From the cell containing the given text, extract its center point as (x, y) coordinate. 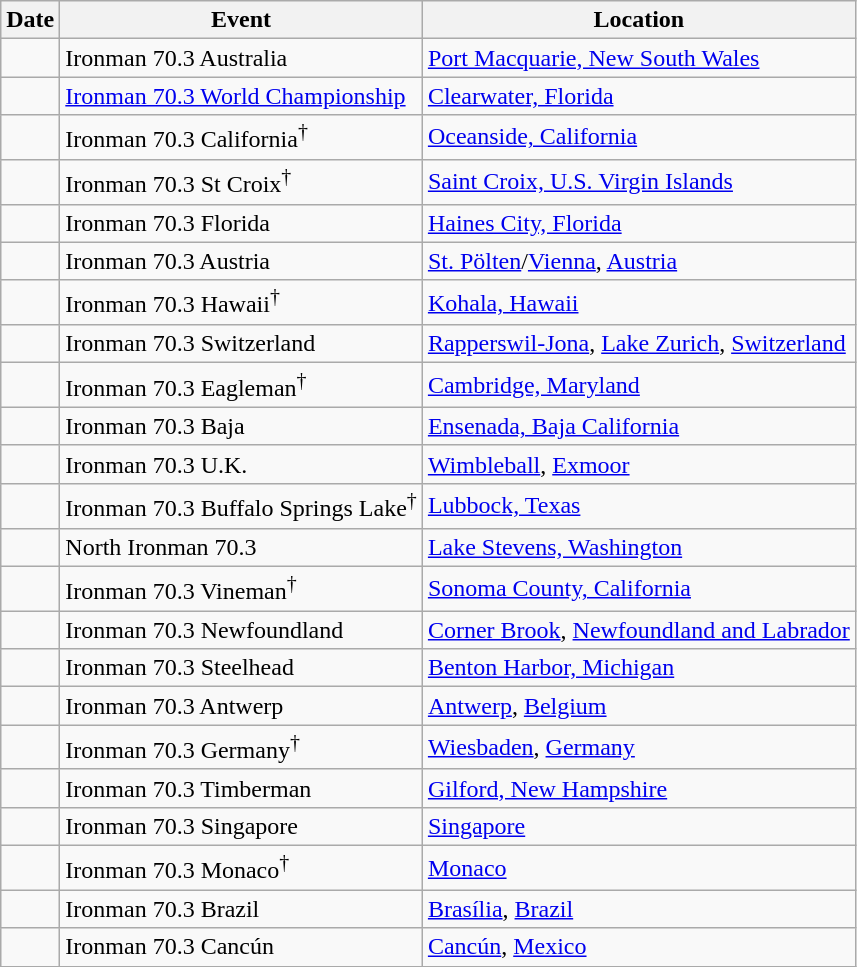
Oceanside, California (638, 138)
Ironman 70.3 Steelhead (242, 668)
Wimbleball, Exmoor (638, 464)
Cancún, Mexico (638, 947)
Clearwater, Florida (638, 96)
Corner Brook, Newfoundland and Labrador (638, 630)
Event (242, 20)
Ironman 70.3 Florida (242, 223)
Ironman 70.3 U.K. (242, 464)
Ironman 70.3 Brazil (242, 909)
Monaco (638, 868)
Ironman 70.3 Cancún (242, 947)
Saint Croix, U.S. Virgin Islands (638, 182)
Ironman 70.3 Germany† (242, 748)
Ensenada, Baja California (638, 426)
Sonoma County, California (638, 588)
Port Macquarie, New South Wales (638, 58)
Ironman 70.3 Austria (242, 261)
Ironman 70.3 Antwerp (242, 706)
Ironman 70.3 Switzerland (242, 344)
Date (30, 20)
Kohala, Hawaii (638, 302)
Ironman 70.3 Baja (242, 426)
Ironman 70.3 Monaco† (242, 868)
Gilford, New Hampshire (638, 788)
Ironman 70.3 California† (242, 138)
Rapperswil-Jona, Lake Zurich, Switzerland (638, 344)
Lubbock, Texas (638, 506)
Ironman 70.3 Vineman† (242, 588)
Ironman 70.3 Eagleman† (242, 386)
Benton Harbor, Michigan (638, 668)
Ironman 70.3 Buffalo Springs Lake† (242, 506)
Ironman 70.3 Timberman (242, 788)
Ironman 70.3 Hawaii† (242, 302)
Ironman 70.3 Singapore (242, 826)
Haines City, Florida (638, 223)
Ironman 70.3 St Croix† (242, 182)
Brasília, Brazil (638, 909)
Lake Stevens, Washington (638, 547)
Location (638, 20)
Cambridge, Maryland (638, 386)
Antwerp, Belgium (638, 706)
Singapore (638, 826)
Ironman 70.3 Australia (242, 58)
St. Pölten/Vienna, Austria (638, 261)
Ironman 70.3 Newfoundland (242, 630)
Ironman 70.3 World Championship (242, 96)
North Ironman 70.3 (242, 547)
Wiesbaden, Germany (638, 748)
